Pinpoint the cell where the given text exists, returning its [X, Y] midpoint coordinate. 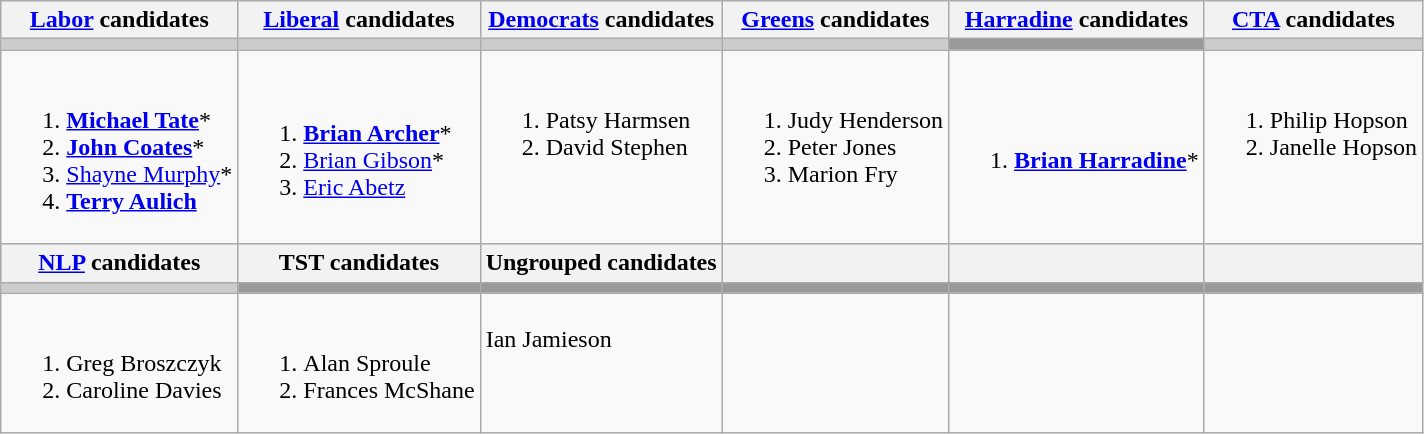
TST candidates [359, 263]
Greens candidates [835, 20]
Patsy HarmsenDavid Stephen [601, 147]
Philip HopsonJanelle Hopson [1313, 147]
Greg BroszczykCaroline Davies [120, 363]
Brian Archer*Brian Gibson*Eric Abetz [359, 147]
CTA candidates [1313, 20]
NLP candidates [120, 263]
Liberal candidates [359, 20]
Ian Jamieson [601, 363]
Michael Tate*John Coates*Shayne Murphy*Terry Aulich [120, 147]
Ungrouped candidates [601, 263]
Alan SprouleFrances McShane [359, 363]
Brian Harradine* [1077, 147]
Labor candidates [120, 20]
Harradine candidates [1077, 20]
Democrats candidates [601, 20]
Judy HendersonPeter JonesMarion Fry [835, 147]
